Scan for the cell matching the given text and deliver its (X, Y) coordinate at center. 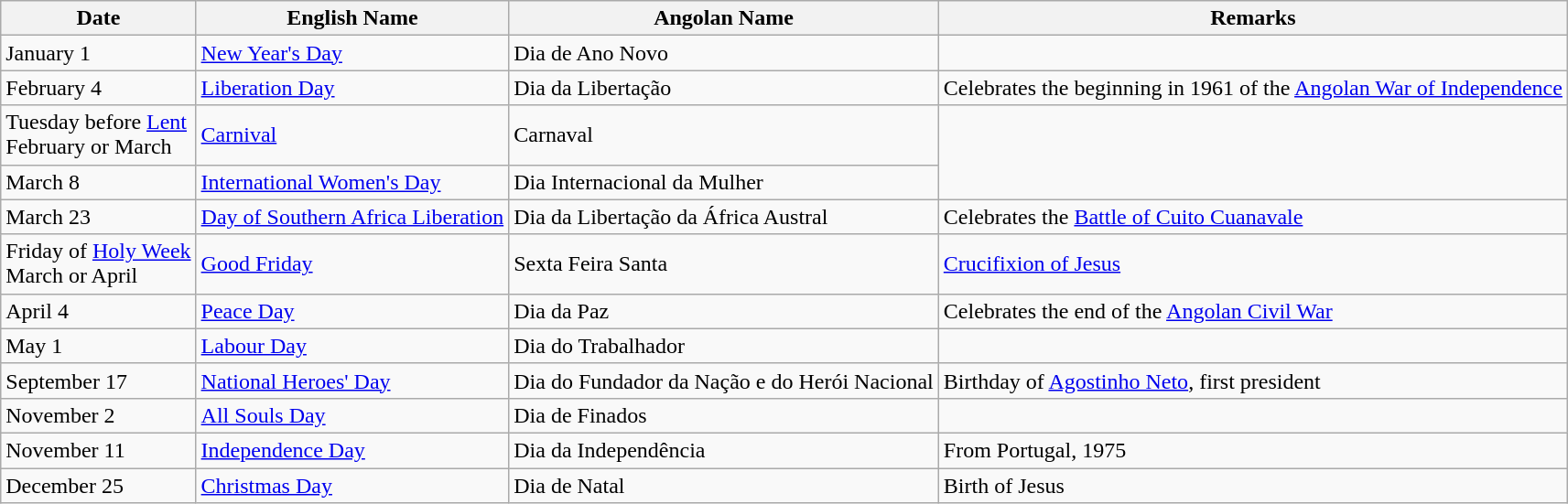
Birth of Jesus (1252, 486)
Angolan Name (724, 18)
April 4 (99, 311)
September 17 (99, 381)
Carnival (352, 135)
January 1 (99, 53)
National Heroes' Day (352, 381)
Dia do Trabalhador (724, 346)
May 1 (99, 346)
Dia da Paz (724, 311)
November 11 (99, 450)
Dia de Ano Novo (724, 53)
Friday of Holy WeekMarch or April (99, 263)
Celebrates the Battle of Cuito Cuanavale (1252, 217)
Celebrates the beginning in 1961 of the Angolan War of Independence (1252, 88)
Birthday of Agostinho Neto, first president (1252, 381)
November 2 (99, 415)
Good Friday (352, 263)
Labour Day (352, 346)
International Women's Day (352, 182)
Remarks (1252, 18)
English Name (352, 18)
Dia do Fundador da Nação e do Herói Nacional (724, 381)
March 23 (99, 217)
Christmas Day (352, 486)
Peace Day (352, 311)
February 4 (99, 88)
Sexta Feira Santa (724, 263)
Independence Day (352, 450)
Dia de Natal (724, 486)
March 8 (99, 182)
New Year's Day (352, 53)
Crucifixion of Jesus (1252, 263)
Dia da Independência (724, 450)
Day of Southern Africa Liberation (352, 217)
From Portugal, 1975 (1252, 450)
Dia Internacional da Mulher (724, 182)
Dia da Libertação da África Austral (724, 217)
Date (99, 18)
Dia de Finados (724, 415)
Celebrates the end of the Angolan Civil War (1252, 311)
All Souls Day (352, 415)
December 25 (99, 486)
Tuesday before LentFebruary or March (99, 135)
Liberation Day (352, 88)
Dia da Libertação (724, 88)
Carnaval (724, 135)
